Output the (x, y) coordinate of the center of the cell containing the given text.  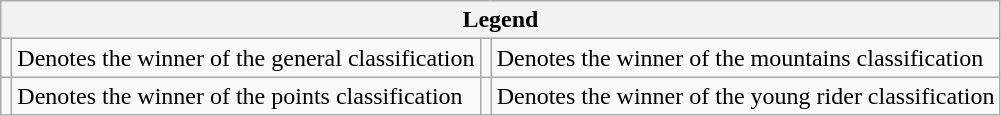
Legend (500, 20)
Denotes the winner of the mountains classification (746, 58)
Denotes the winner of the young rider classification (746, 96)
Denotes the winner of the points classification (246, 96)
Denotes the winner of the general classification (246, 58)
